Return (X, Y) of the center of cell containing provided text 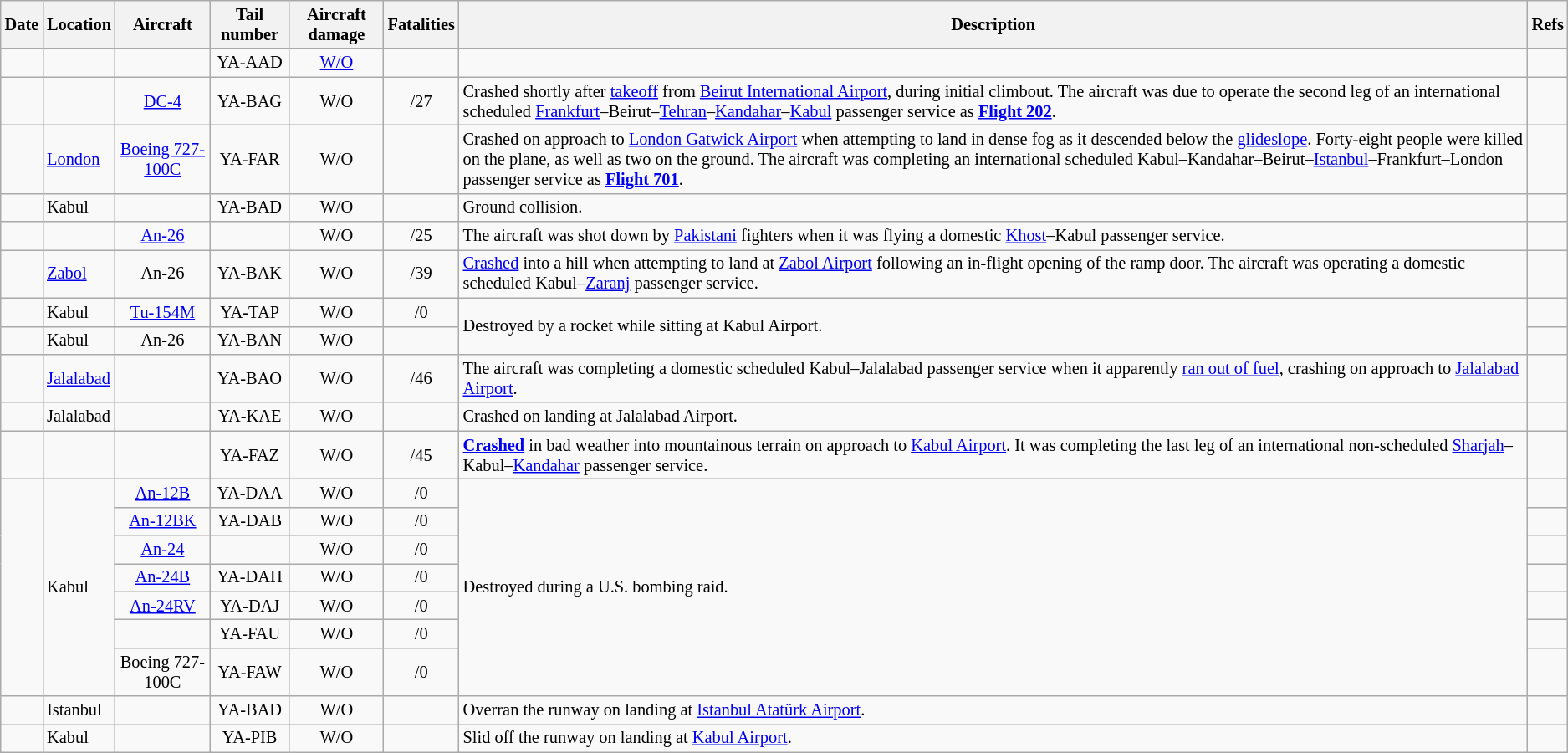
YA-FAW (249, 672)
/25 (421, 236)
YA-BAN (249, 341)
Aircraft (162, 24)
An-24 (162, 550)
Tu-154M (162, 312)
/39 (421, 274)
YA-AAD (249, 63)
YA-DAB (249, 521)
Location (79, 24)
/46 (421, 378)
Fatalities (421, 24)
Aircraft damage (336, 24)
Refs (1548, 24)
/45 (421, 455)
London (79, 159)
Istanbul (79, 710)
YA-BAK (249, 274)
YA-DAH (249, 577)
Slid off the runway on landing at Kabul Airport. (993, 738)
YA-BAO (249, 378)
YA-FAU (249, 633)
Date (22, 24)
YA-PIB (249, 738)
Zabol (79, 274)
Overran the runway on landing at Istanbul Atatürk Airport. (993, 710)
Ground collision. (993, 207)
The aircraft was shot down by Pakistani fighters when it was flying a domestic Khost–Kabul passenger service. (993, 236)
/27 (421, 101)
Destroyed by a rocket while sitting at Kabul Airport. (993, 326)
Description (993, 24)
YA-DAJ (249, 606)
An-24RV (162, 606)
YA-FAR (249, 159)
YA-TAP (249, 312)
An-12B (162, 493)
YA-DAA (249, 493)
An-24B (162, 577)
YA-FAZ (249, 455)
Destroyed during a U.S. bombing raid. (993, 587)
Crashed on landing at Jalalabad Airport. (993, 417)
YA-BAG (249, 101)
Tail number (249, 24)
DC-4 (162, 101)
YA-KAE (249, 417)
An-12BK (162, 521)
